Extract the (x, y) coordinate from the center of the cell holding the provided text.  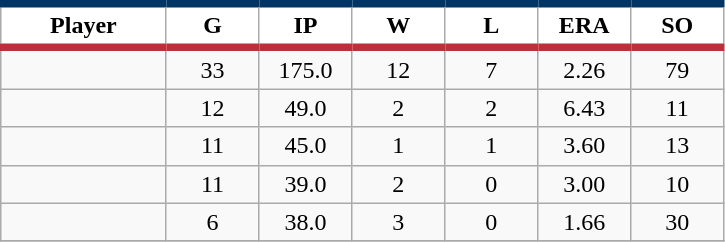
6.43 (584, 108)
6 (212, 222)
33 (212, 68)
3.60 (584, 146)
W (398, 26)
38.0 (306, 222)
7 (492, 68)
Player (84, 26)
L (492, 26)
1.66 (584, 222)
2.26 (584, 68)
IP (306, 26)
175.0 (306, 68)
3 (398, 222)
3.00 (584, 184)
30 (678, 222)
G (212, 26)
SO (678, 26)
45.0 (306, 146)
10 (678, 184)
49.0 (306, 108)
39.0 (306, 184)
ERA (584, 26)
79 (678, 68)
13 (678, 146)
